From the cell containing the given text, extract its center point as (x, y) coordinate. 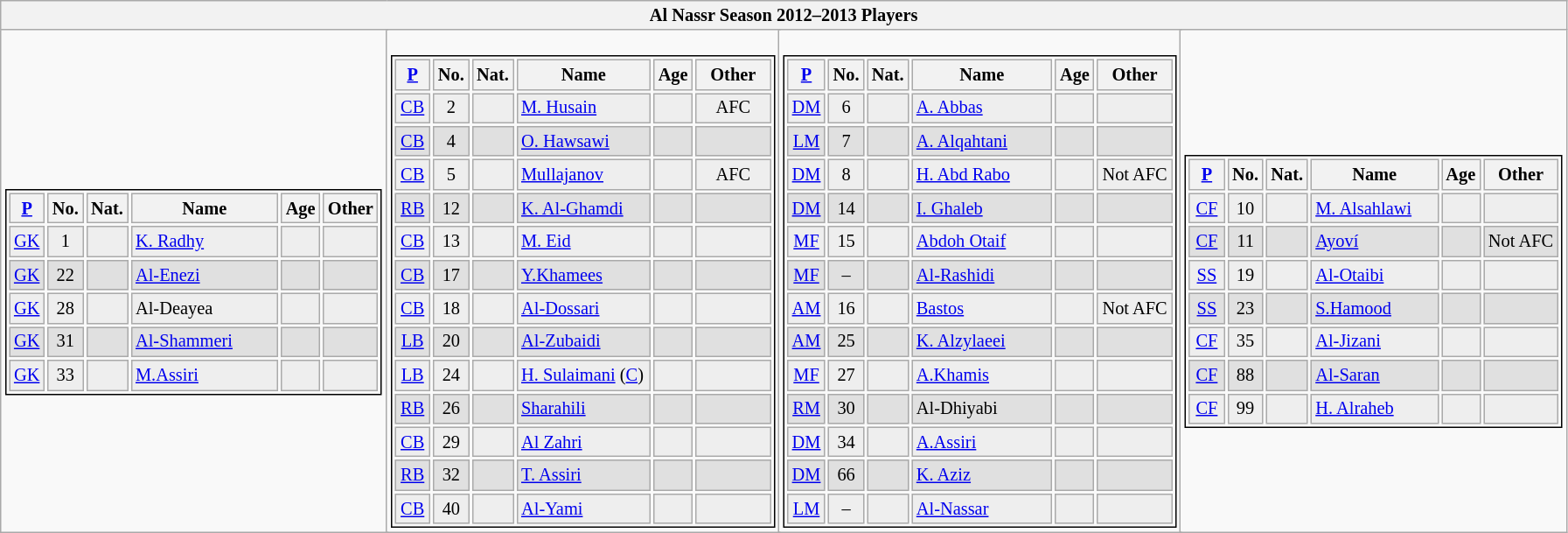
5 (451, 175)
19 (1245, 275)
P No. Nat. Name Age Other GK 1 K. Radhy GK 22 Al-Enezi GK 28 Al-Deayea GK 31 Al-Shammeri GK 33 M.Assiri (194, 281)
31 (65, 341)
11 (1245, 242)
32 (451, 474)
27 (847, 375)
10 (1245, 208)
88 (1245, 375)
23 (1245, 308)
Al-Saran (1375, 375)
Al-Dhiyabi (981, 408)
18 (451, 308)
Al-Otaibi (1375, 275)
33 (65, 375)
Abdoh Otaif (981, 242)
13 (451, 242)
Al-Jizani (1375, 341)
Al-Enezi (205, 275)
30 (847, 408)
Ayoví (1375, 242)
Al-Yami (583, 508)
Al-Zubaidi (583, 341)
15 (847, 242)
K. Aziz (981, 474)
14 (847, 208)
26 (451, 408)
Al Zahri (583, 441)
99 (1245, 408)
Bastos (981, 308)
Al-Rashidi (981, 275)
6 (847, 107)
H. Abd Rabo (981, 175)
1 (65, 242)
A. Alqahtani (981, 142)
H. Alraheb (1375, 408)
M. Alsahlawi (1375, 208)
K. Alzylaeei (981, 341)
K. Al-Ghamdi (583, 208)
12 (451, 208)
34 (847, 441)
Al-Nassar (981, 508)
M. Husain (583, 107)
K. Radhy (205, 242)
4 (451, 142)
Al-Dossari (583, 308)
24 (451, 375)
T. Assiri (583, 474)
29 (451, 441)
20 (451, 341)
22 (65, 275)
7 (847, 142)
M.Assiri (205, 375)
17 (451, 275)
35 (1245, 341)
66 (847, 474)
I. Ghaleb (981, 208)
Al-Deayea (205, 308)
A.Assiri (981, 441)
M. Eid (583, 242)
H. Sulaimani (C) (583, 375)
40 (451, 508)
25 (847, 341)
Mullajanov (583, 175)
O. Hawsawi (583, 142)
P No. Nat. Name Age Other CF 10 M. Alsahlawi CF 11 Ayoví Not AFC SS 19 Al-Otaibi SS 23 S.Hamood CF 35 Al-Jizani CF 88 Al-Saran CF 99 H. Alraheb (1373, 281)
Y.Khamees (583, 275)
Al-Shammeri (205, 341)
S.Hamood (1375, 308)
A. Abbas (981, 107)
Sharahili (583, 408)
8 (847, 175)
2 (451, 107)
A.Khamis (981, 375)
28 (65, 308)
16 (847, 308)
Al Nassr Season 2012–2013 Players (784, 15)
RM (806, 408)
